Detect which cell encompasses the target text, then output its (x, y) center coordinate. 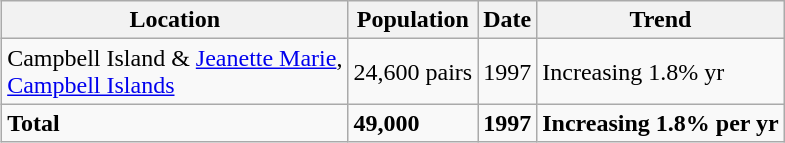
Location (175, 20)
Increasing 1.8% yr (661, 72)
Total (175, 123)
Campbell Island & Jeanette Marie, Campbell Islands (175, 72)
Increasing 1.8% per yr (661, 123)
Population (413, 20)
Trend (661, 20)
49,000 (413, 123)
24,600 pairs (413, 72)
Date (508, 20)
